Output the [x, y] coordinate of the center of the cell containing the given text.  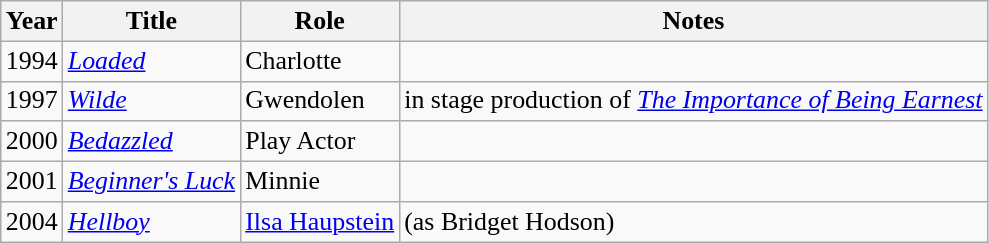
Notes [693, 21]
Charlotte [320, 61]
2004 [32, 222]
Wilde [152, 101]
1997 [32, 101]
Hellboy [152, 222]
(as Bridget Hodson) [693, 222]
Play Actor [320, 142]
Bedazzled [152, 142]
Gwendolen [320, 101]
Loaded [152, 61]
1994 [32, 61]
2001 [32, 182]
Title [152, 21]
2000 [32, 142]
Minnie [320, 182]
Beginner's Luck [152, 182]
in stage production of The Importance of Being Earnest [693, 101]
Role [320, 21]
Ilsa Haupstein [320, 222]
Year [32, 21]
